Detect which cell encompasses the target text, then output its (x, y) center coordinate. 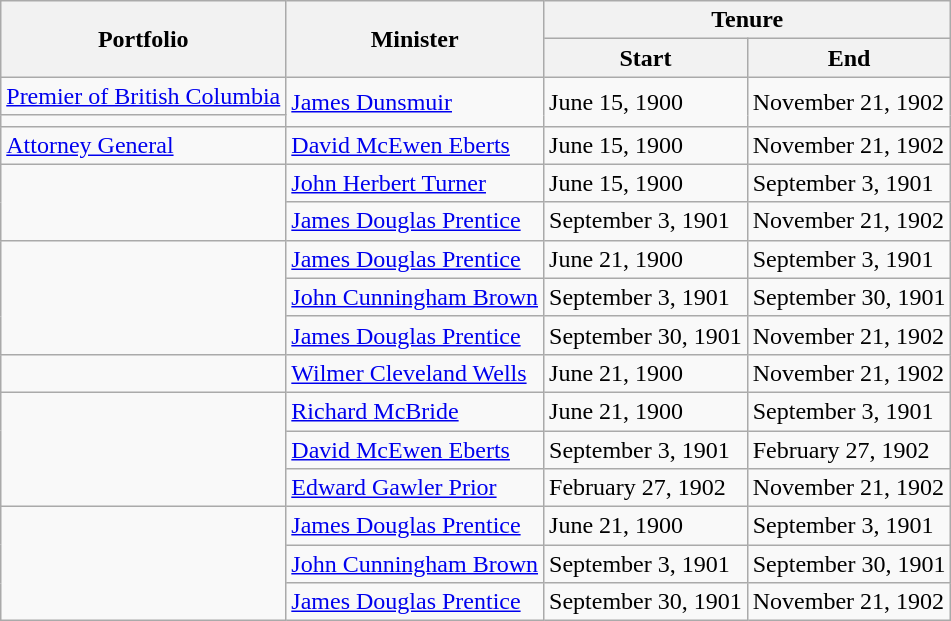
Attorney General (144, 145)
End (849, 58)
Minister (415, 39)
Start (646, 58)
Portfolio (144, 39)
Edward Gawler Prior (415, 488)
Wilmer Cleveland Wells (415, 373)
Richard McBride (415, 411)
Tenure (748, 20)
Premier of British Columbia (144, 96)
John Herbert Turner (415, 183)
James Dunsmuir (415, 102)
